Identify which cell holds the provided text, then report its (X, Y) central coordinate. 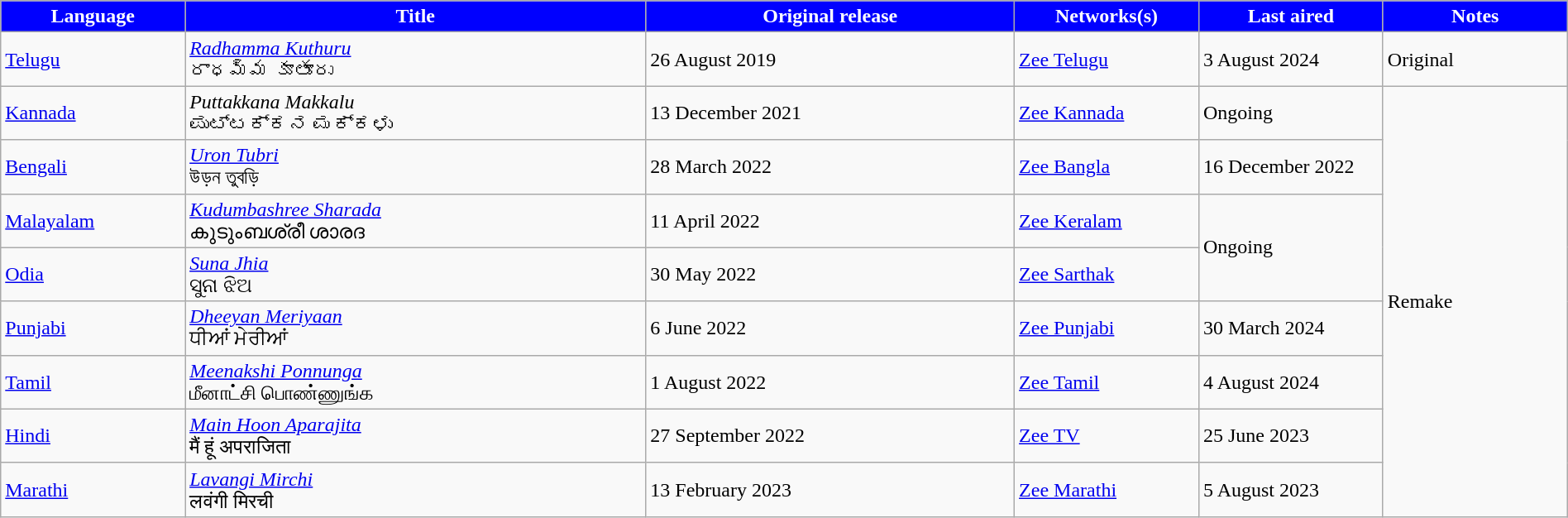
Radhamma Kuthuru రాధమ్మ కూతూరు (415, 60)
Title (415, 17)
Last aired (1290, 17)
25 June 2023 (1290, 435)
Zee Kannada (1107, 113)
13 December 2021 (830, 113)
Tamil (93, 382)
Original release (830, 17)
Zee Punjabi (1107, 328)
Puttakkana Makkalu ಪುಟ್ಟಕ್ಕನ ಮಕ್ಕಳು (415, 113)
Zee Sarthak (1107, 275)
Zee Tamil (1107, 382)
Dheeyan Meriyaan ਧੀਆਂ ਮੇਰੀਆਂ (415, 328)
3 August 2024 (1290, 60)
Notes (1475, 17)
11 April 2022 (830, 220)
1 August 2022 (830, 382)
27 September 2022 (830, 435)
Remake (1475, 301)
30 March 2024 (1290, 328)
Lavangi Mirchi लवंगी मिरची (415, 490)
16 December 2022 (1290, 167)
Zee TV (1107, 435)
Zee Marathi (1107, 490)
13 February 2023 (830, 490)
Marathi (93, 490)
Uron Tubri উড়ন তুবড়ি (415, 167)
Language (93, 17)
26 August 2019 (830, 60)
Telugu (93, 60)
Zee Keralam (1107, 220)
6 June 2022 (830, 328)
Kannada (93, 113)
Kudumbashree Sharada കുടുംബശ്രീ ശാരദ (415, 220)
Original (1475, 60)
Hindi (93, 435)
Odia (93, 275)
Zee Bangla (1107, 167)
Malayalam (93, 220)
Bengali (93, 167)
Networks(s) (1107, 17)
30 May 2022 (830, 275)
Suna Jhia ସୁନା ଝିଅ (415, 275)
Meenakshi Ponnunga மீனாட்சி பொண்ணுங்க (415, 382)
Punjabi (93, 328)
Zee Telugu (1107, 60)
5 August 2023 (1290, 490)
28 March 2022 (830, 167)
4 August 2024 (1290, 382)
Main Hoon Aparajita मैं हूं अपराजिता (415, 435)
